Detect which cell encompasses the target text, then output its (x, y) center coordinate. 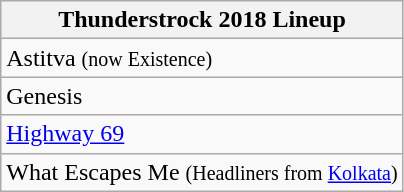
Astitva (now Existence) (202, 58)
Thunderstrock 2018 Lineup (202, 20)
What Escapes Me (Headliners from Kolkata) (202, 172)
Genesis (202, 96)
Highway 69 (202, 134)
